Detect which cell encompasses the target text, then output its [x, y] center coordinate. 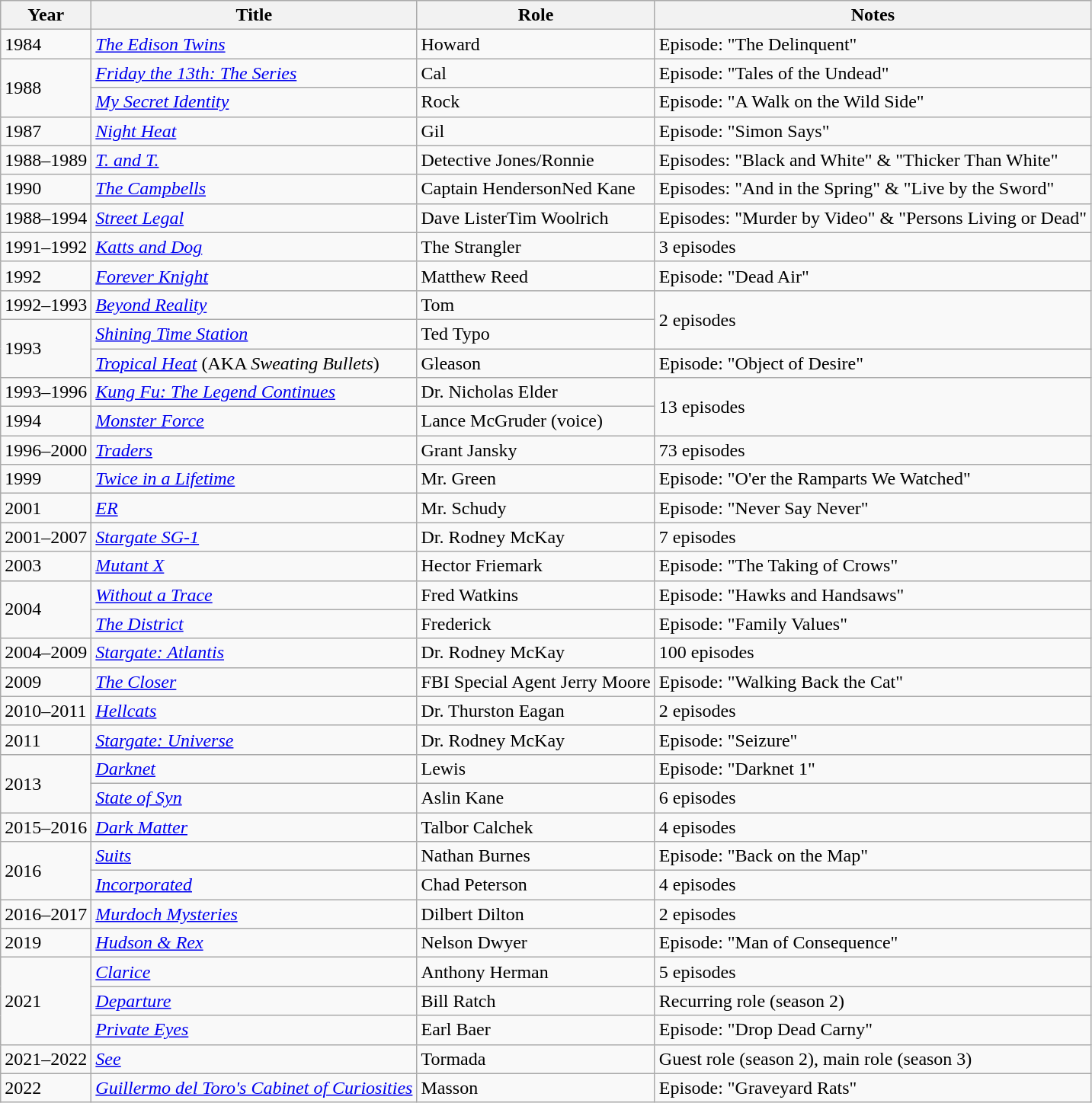
Grant Jansky [536, 450]
Traders [255, 450]
Night Heat [255, 131]
Twice in a Lifetime [255, 479]
Tom [536, 305]
The District [255, 624]
Matthew Reed [536, 276]
See [255, 1059]
Beyond Reality [255, 305]
Fred Watkins [536, 595]
2015–2016 [46, 826]
Clarice [255, 972]
100 episodes [873, 653]
Lance McGruder (voice) [536, 421]
Episode: "Family Values" [873, 624]
Episode: "Hawks and Handsaws" [873, 595]
Friday the 13th: The Series [255, 73]
2003 [46, 566]
Episode: "Graveyard Rats" [873, 1088]
Episode: "Never Say Never" [873, 508]
Rock [536, 102]
Ted Typo [536, 334]
Episode: "Seizure" [873, 740]
Departure [255, 1001]
Incorporated [255, 885]
Captain HendersonNed Kane [536, 189]
Episode: "Object of Desire" [873, 363]
Role [536, 15]
Mutant X [255, 566]
Murdoch Mysteries [255, 914]
Aslin Kane [536, 798]
1987 [46, 131]
Episode: "Drop Dead Carny" [873, 1030]
Hector Friemark [536, 566]
Cal [536, 73]
Guest role (season 2), main role (season 3) [873, 1059]
2001–2007 [46, 537]
1999 [46, 479]
2011 [46, 740]
Earl Baer [536, 1030]
Katts and Dog [255, 247]
The Campbells [255, 189]
Anthony Herman [536, 972]
1992 [46, 276]
Episode: "Simon Says" [873, 131]
1994 [46, 421]
1990 [46, 189]
2022 [46, 1088]
Masson [536, 1088]
Monster Force [255, 421]
Recurring role (season 2) [873, 1001]
Suits [255, 856]
Detective Jones/Ronnie [536, 160]
Street Legal [255, 218]
The Edison Twins [255, 44]
Howard [536, 44]
Episodes: "Black and White" & "Thicker Than White" [873, 160]
2004 [46, 609]
Bill Ratch [536, 1001]
Mr. Schudy [536, 508]
Dilbert Dilton [536, 914]
1993 [46, 348]
Episode: "Back on the Map" [873, 856]
Gleason [536, 363]
Episode: "Man of Consequence" [873, 943]
Tormada [536, 1059]
1988–1989 [46, 160]
Episode: "The Taking of Crows" [873, 566]
Dave ListerTim Woolrich [536, 218]
FBI Special Agent Jerry Moore [536, 682]
Hellcats [255, 711]
1993–1996 [46, 392]
2009 [46, 682]
6 episodes [873, 798]
Episode: "O'er the Ramparts We Watched" [873, 479]
2001 [46, 508]
2019 [46, 943]
2010–2011 [46, 711]
Episodes: "And in the Spring" & "Live by the Sword" [873, 189]
2016–2017 [46, 914]
1988 [46, 88]
ER [255, 508]
2021 [46, 1001]
Guillermo del Toro's Cabinet of Curiosities [255, 1088]
Title [255, 15]
Darknet [255, 769]
Episodes: "Murder by Video" & "Persons Living or Dead" [873, 218]
T. and T. [255, 160]
Hudson & Rex [255, 943]
Episode: "Tales of the Undead" [873, 73]
Mr. Green [536, 479]
Notes [873, 15]
Dark Matter [255, 826]
Tropical Heat (AKA Sweating Bullets) [255, 363]
Year [46, 15]
Dr. Thurston Eagan [536, 711]
State of Syn [255, 798]
Forever Knight [255, 276]
Shining Time Station [255, 334]
Episode: "Walking Back the Cat" [873, 682]
1988–1994 [46, 218]
Dr. Nicholas Elder [536, 392]
1984 [46, 44]
2004–2009 [46, 653]
Nathan Burnes [536, 856]
Episode: "A Walk on the Wild Side" [873, 102]
3 episodes [873, 247]
Stargate SG-1 [255, 537]
Episode: "Dead Air" [873, 276]
2021–2022 [46, 1059]
The Closer [255, 682]
Chad Peterson [536, 885]
Stargate: Atlantis [255, 653]
Episode: "Darknet 1" [873, 769]
1992–1993 [46, 305]
7 episodes [873, 537]
Talbor Calchek [536, 826]
My Secret Identity [255, 102]
1991–1992 [46, 247]
Private Eyes [255, 1030]
2013 [46, 783]
Nelson Dwyer [536, 943]
2016 [46, 871]
5 episodes [873, 972]
1996–2000 [46, 450]
Lewis [536, 769]
Gil [536, 131]
Episode: "The Delinquent" [873, 44]
Kung Fu: The Legend Continues [255, 392]
73 episodes [873, 450]
The Strangler [536, 247]
13 episodes [873, 407]
Without a Trace [255, 595]
Stargate: Universe [255, 740]
Frederick [536, 624]
